For the text-containing cell, return its midpoint in (X, Y) coordinate format. 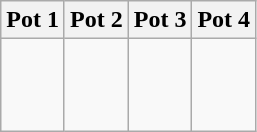
Pot 1 (33, 20)
Pot 4 (224, 20)
Pot 3 (160, 20)
Pot 2 (96, 20)
